Search for the cell housing the specified text and yield its [X, Y] center coordinate. 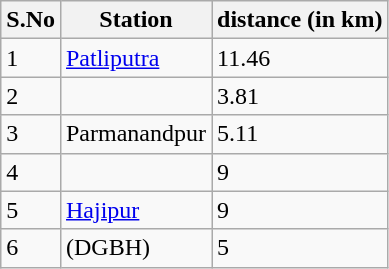
Hajipur [136, 210]
6 [31, 248]
4 [31, 172]
3 [31, 134]
5.11 [300, 134]
1 [31, 58]
Parmanandpur [136, 134]
(DGBH) [136, 248]
3.81 [300, 96]
2 [31, 96]
Patliputra [136, 58]
S.No [31, 20]
Station [136, 20]
distance (in km) [300, 20]
11.46 [300, 58]
